Provide the [X, Y] coordinate of the cell's center where the given text is located.  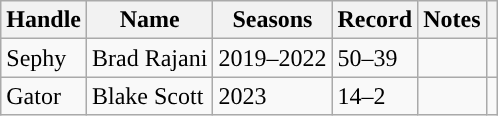
50–39 [375, 58]
Name [150, 20]
2019–2022 [272, 58]
Brad Rajani [150, 58]
Notes [452, 20]
2023 [272, 96]
Sephy [44, 58]
Seasons [272, 20]
Handle [44, 20]
14–2 [375, 96]
Gator [44, 96]
Blake Scott [150, 96]
Record [375, 20]
